Provide the [X, Y] coordinate of the cell's center where the given text is located.  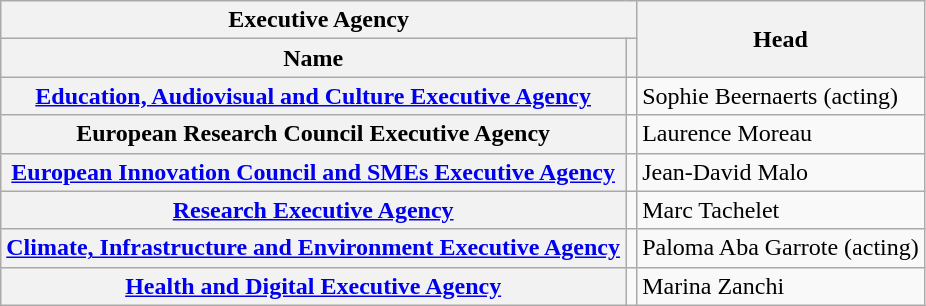
Paloma Aba Garrote (acting) [781, 248]
Marc Tachelet [781, 210]
Climate, Infrastructure and Environment Executive Agency [314, 248]
Marina Zanchi [781, 286]
Jean-David Malo [781, 172]
Executive Agency [319, 20]
Health and Digital Executive Agency [314, 286]
Education, Audiovisual and Culture Executive Agency [314, 96]
Name [314, 58]
Head [781, 39]
Research Executive Agency [314, 210]
European Innovation Council and SMEs Executive Agency [314, 172]
Sophie Beernaerts (acting) [781, 96]
Laurence Moreau [781, 134]
European Research Council Executive Agency [314, 134]
